Scan for the cell matching the given text and deliver its [x, y] coordinate at center. 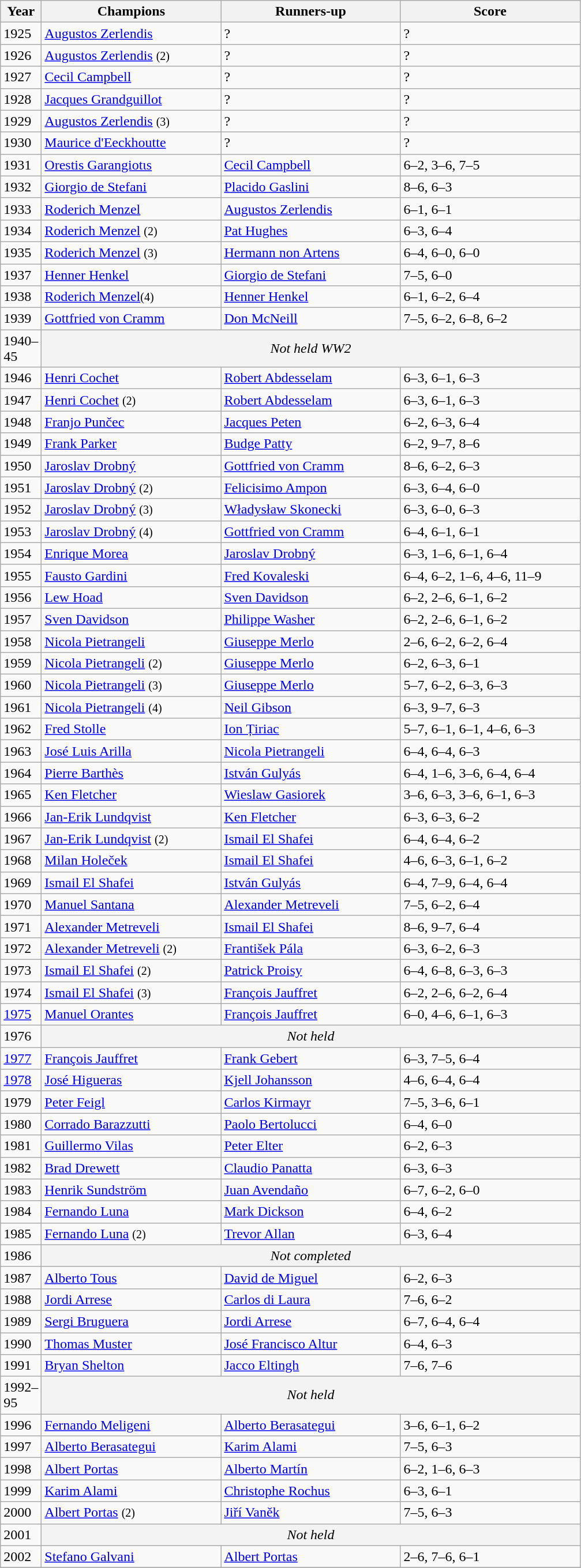
Carlos di Laura [310, 1299]
Fred Kovaleski [310, 575]
1958 [21, 642]
1935 [21, 252]
Peter Elter [310, 1146]
2002 [21, 1556]
Fernando Meligeni [132, 1425]
Roderich Menzel (2) [132, 231]
6–2, 1–6, 6–3 [490, 1469]
Jaroslav Drobný (3) [132, 510]
Paolo Bertolucci [310, 1124]
1987 [21, 1277]
Jaroslav Drobný (4) [132, 532]
Christophe Rochus [310, 1491]
1959 [21, 664]
Manuel Santana [132, 904]
Don McNeill [310, 319]
1973 [21, 970]
Augustos Zerlendis (2) [132, 55]
1982 [21, 1168]
Bryan Shelton [132, 1366]
1939 [21, 319]
6–4, 6–4, 6–2 [490, 839]
6–4, 6–1, 6–1 [490, 532]
Roderich Menzel (3) [132, 252]
6–4, 6–2, 1–6, 4–6, 11–9 [490, 575]
1988 [21, 1299]
1986 [21, 1256]
7–5, 6–2, 6–8, 6–2 [490, 319]
Lew Hoad [132, 597]
Wieslaw Gasiorek [310, 795]
Ion Țiriac [310, 729]
7–5, 6–0 [490, 275]
1938 [21, 297]
1926 [21, 55]
Trevor Allan [310, 1234]
1968 [21, 861]
7–6, 6–2 [490, 1299]
Not held WW2 [310, 348]
Ismail El Shafei (3) [132, 992]
José Higueras [132, 1080]
1947 [21, 400]
Jacques Peten [310, 422]
Philippe Washer [310, 619]
Thomas Muster [132, 1344]
Corrado Barazzutti [132, 1124]
Jaroslav Drobný (2) [132, 488]
Jan-Erik Lundqvist (2) [132, 839]
1989 [21, 1321]
Budge Patty [310, 444]
Henrik Sundström [132, 1190]
Fausto Gardini [132, 575]
Alberto Martín [310, 1469]
1992–95 [21, 1395]
6–3, 6–0, 6–3 [490, 510]
Nicola Pietrangeli (3) [132, 685]
6–4, 6–8, 6–3, 6–3 [490, 970]
Roderich Menzel(4) [132, 297]
1966 [21, 817]
José Francisco Altur [310, 1344]
1963 [21, 751]
1990 [21, 1344]
Score [490, 12]
1929 [21, 121]
6–3, 9–7, 6–3 [490, 707]
Jiří Vaněk [310, 1513]
Pierre Barthès [132, 773]
6–2, 9–7, 8–6 [490, 444]
1953 [21, 532]
1930 [21, 143]
6–1, 6–1 [490, 209]
Felicisimo Ampon [310, 488]
2001 [21, 1535]
1978 [21, 1080]
Manuel Orantes [132, 1015]
Year [21, 12]
1981 [21, 1146]
1980 [21, 1124]
6–3, 6–1 [490, 1491]
5–7, 6–1, 6–1, 4–6, 6–3 [490, 729]
1925 [21, 33]
1979 [21, 1102]
1951 [21, 488]
Ismail El Shafei (2) [132, 970]
1999 [21, 1491]
František Pála [310, 948]
Władysław Skonecki [310, 510]
Milan Holeček [132, 861]
Stefano Galvani [132, 1556]
1984 [21, 1212]
6–4, 6–2 [490, 1212]
6–2, 2–6, 6–2, 6–4 [490, 992]
Champions [132, 12]
1974 [21, 992]
6–4, 7–9, 6–4, 6–4 [490, 883]
6–3, 6–4, 6–0 [490, 488]
Henri Cochet [132, 378]
1965 [21, 795]
Not completed [310, 1256]
Augustos Zerlendis (3) [132, 121]
José Luis Arilla [132, 751]
1976 [21, 1036]
Alexander Metreveli (2) [132, 948]
Orestis Garangiotιs [132, 165]
6–1, 6–2, 6–4 [490, 297]
1957 [21, 619]
Nicola Pietrangeli (2) [132, 664]
1977 [21, 1058]
7–6, 7–6 [490, 1366]
6–4, 6–4, 6–3 [490, 751]
7–5, 6–2, 6–4 [490, 904]
1952 [21, 510]
1954 [21, 553]
1975 [21, 1015]
6–4, 6–3 [490, 1344]
Enrique Morea [132, 553]
6–7, 6–4, 6–4 [490, 1321]
3–6, 6–3, 3–6, 6–1, 6–3 [490, 795]
1934 [21, 231]
Franjo Punčec [132, 422]
Sergi Bruguera [132, 1321]
1991 [21, 1366]
6–2, 3–6, 7–5 [490, 165]
1937 [21, 275]
1996 [21, 1425]
Frank Parker [132, 444]
Runners-up [310, 12]
1962 [21, 729]
Mark Dickson [310, 1212]
8–6, 6–2, 6–3 [490, 466]
Brad Drewett [132, 1168]
6–2, 6–3, 6–4 [490, 422]
1949 [21, 444]
1970 [21, 904]
Maurice d'Eeckhoutte [132, 143]
Fred Stolle [132, 729]
1961 [21, 707]
1985 [21, 1234]
4–6, 6–4, 6–4 [490, 1080]
6–0, 4–6, 6–1, 6–3 [490, 1015]
Peter Feigl [132, 1102]
8–6, 6–3 [490, 187]
6–3, 6–3 [490, 1168]
1960 [21, 685]
1969 [21, 883]
David de Miguel [310, 1277]
Guillermo Vilas [132, 1146]
1956 [21, 597]
6–3, 7–5, 6–4 [490, 1058]
Alberto Tous [132, 1277]
6–3, 1–6, 6–1, 6–4 [490, 553]
Frank Gebert [310, 1058]
Pat Hughes [310, 231]
Henri Cochet (2) [132, 400]
1931 [21, 165]
2–6, 6–2, 6–2, 6–4 [490, 642]
7–5, 3–6, 6–1 [490, 1102]
1946 [21, 378]
Patrick Proisy [310, 970]
Kjell Johansson [310, 1080]
1998 [21, 1469]
1967 [21, 839]
1972 [21, 948]
1955 [21, 575]
Fernando Luna (2) [132, 1234]
Claudio Panatta [310, 1168]
Carlos Kirmayr [310, 1102]
Hermann non Artens [310, 252]
1927 [21, 77]
6–2, 6–3, 6–1 [490, 664]
8–6, 9–7, 6–4 [490, 926]
6–4, 1–6, 3–6, 6–4, 6–4 [490, 773]
1940–45 [21, 348]
4–6, 6–3, 6–1, 6–2 [490, 861]
1997 [21, 1447]
Placido Gaslini [310, 187]
Jan-Erik Lundqvist [132, 817]
6–3, 6–3, 6–2 [490, 817]
1964 [21, 773]
1928 [21, 99]
6–4, 6–0 [490, 1124]
3–6, 6–1, 6–2 [490, 1425]
1971 [21, 926]
Jacques Grandguillot [132, 99]
Fernando Luna [132, 1212]
6–3, 6–2, 6–3 [490, 948]
Jacco Eltingh [310, 1366]
5–7, 6–2, 6–3, 6–3 [490, 685]
Roderich Menzel [132, 209]
Neil Gibson [310, 707]
1932 [21, 187]
1950 [21, 466]
Nicola Pietrangeli (4) [132, 707]
2–6, 7–6, 6–1 [490, 1556]
Albert Portas (2) [132, 1513]
1948 [21, 422]
1983 [21, 1190]
1933 [21, 209]
Juan Avendaño [310, 1190]
2000 [21, 1513]
6–7, 6–2, 6–0 [490, 1190]
6–4, 6–0, 6–0 [490, 252]
